Identify which cell holds the provided text, then report its [x, y] central coordinate. 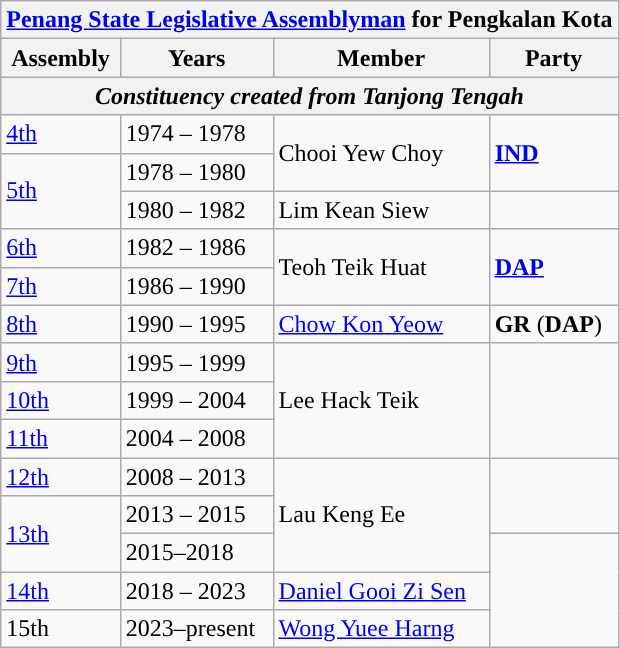
5th [60, 191]
9th [60, 362]
Constituency created from Tanjong Tengah [310, 96]
2015–2018 [196, 553]
Daniel Gooi Zi Sen [381, 591]
7th [60, 286]
Party [554, 58]
8th [60, 324]
Wong Yuee Harng [381, 629]
DAP [554, 267]
1986 – 1990 [196, 286]
12th [60, 477]
10th [60, 400]
1990 – 1995 [196, 324]
Years [196, 58]
Member [381, 58]
Assembly [60, 58]
Lau Keng Ee [381, 515]
Penang State Legislative Assemblyman for Pengkalan Kota [310, 20]
2004 – 2008 [196, 438]
1995 – 1999 [196, 362]
Chooi Yew Choy [381, 153]
Teoh Teik Huat [381, 267]
14th [60, 591]
2018 – 2023 [196, 591]
13th [60, 534]
6th [60, 248]
1999 – 2004 [196, 400]
Lee Hack Teik [381, 400]
GR (DAP) [554, 324]
1978 – 1980 [196, 172]
2023–present [196, 629]
1980 – 1982 [196, 210]
Lim Kean Siew [381, 210]
1974 – 1978 [196, 134]
IND [554, 153]
2008 – 2013 [196, 477]
11th [60, 438]
1982 – 1986 [196, 248]
Chow Kon Yeow [381, 324]
2013 – 2015 [196, 515]
15th [60, 629]
4th [60, 134]
